Find where the given text appears and provide that cell's center as [X, Y] coordinate. 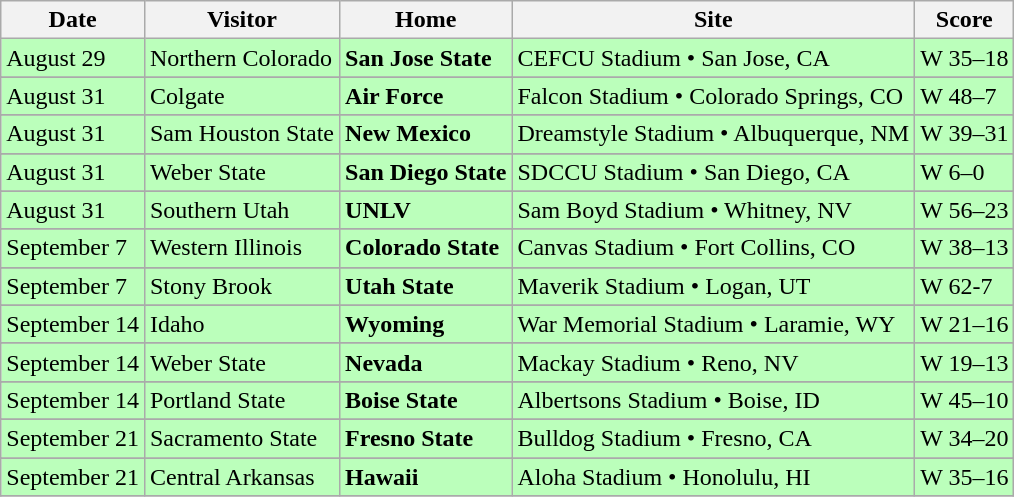
Bulldog Stadium • Fresno, CA [714, 438]
W 19–13 [964, 362]
Visitor [242, 20]
Mackay Stadium • Reno, NV [714, 362]
Sam Houston State [242, 134]
CEFCU Stadium • San Jose, CA [714, 58]
Stony Brook [242, 286]
Maverik Stadium • Logan, UT [714, 286]
Western Illinois [242, 248]
Hawaii [426, 477]
Sacramento State [242, 438]
Idaho [242, 324]
Portland State [242, 400]
War Memorial Stadium • Laramie, WY [714, 324]
August 29 [73, 58]
Fresno State [426, 438]
Aloha Stadium • Honolulu, HI [714, 477]
SDCCU Stadium • San Diego, CA [714, 172]
Utah State [426, 286]
W 34–20 [964, 438]
W 38–13 [964, 248]
New Mexico [426, 134]
San Diego State [426, 172]
Colorado State [426, 248]
Air Force [426, 96]
Albertsons Stadium • Boise, ID [714, 400]
Northern Colorado [242, 58]
Date [73, 20]
Boise State [426, 400]
Falcon Stadium • Colorado Springs, CO [714, 96]
Score [964, 20]
W 35–16 [964, 477]
W 56–23 [964, 210]
Sam Boyd Stadium • Whitney, NV [714, 210]
Home [426, 20]
San Jose State [426, 58]
Canvas Stadium • Fort Collins, CO [714, 248]
W 35–18 [964, 58]
Southern Utah [242, 210]
W 45–10 [964, 400]
UNLV [426, 210]
Wyoming [426, 324]
Central Arkansas [242, 477]
W 39–31 [964, 134]
W 6–0 [964, 172]
Colgate [242, 96]
Dreamstyle Stadium • Albuquerque, NM [714, 134]
W 62-7 [964, 286]
W 48–7 [964, 96]
Site [714, 20]
W 21–16 [964, 324]
Nevada [426, 362]
